Capture the cell that displays the provided text and extract its [X, Y] central coordinate. 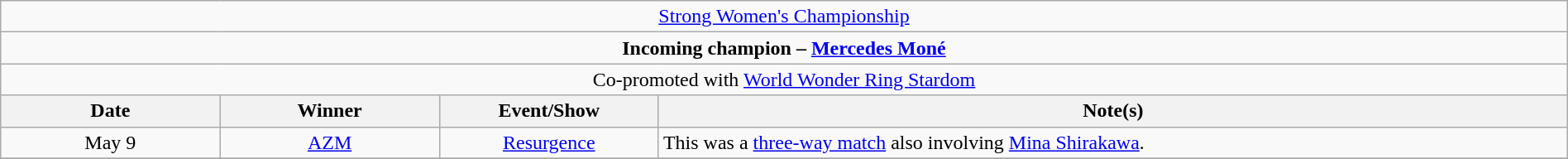
Incoming champion – Mercedes Moné [784, 48]
This was a three-way match also involving Mina Shirakawa. [1113, 142]
Resurgence [549, 142]
Winner [329, 111]
May 9 [111, 142]
Strong Women's Championship [784, 17]
Date [111, 111]
AZM [329, 142]
Note(s) [1113, 111]
Co-promoted with World Wonder Ring Stardom [784, 79]
Event/Show [549, 111]
